Detect which cell encompasses the target text, then output its [X, Y] center coordinate. 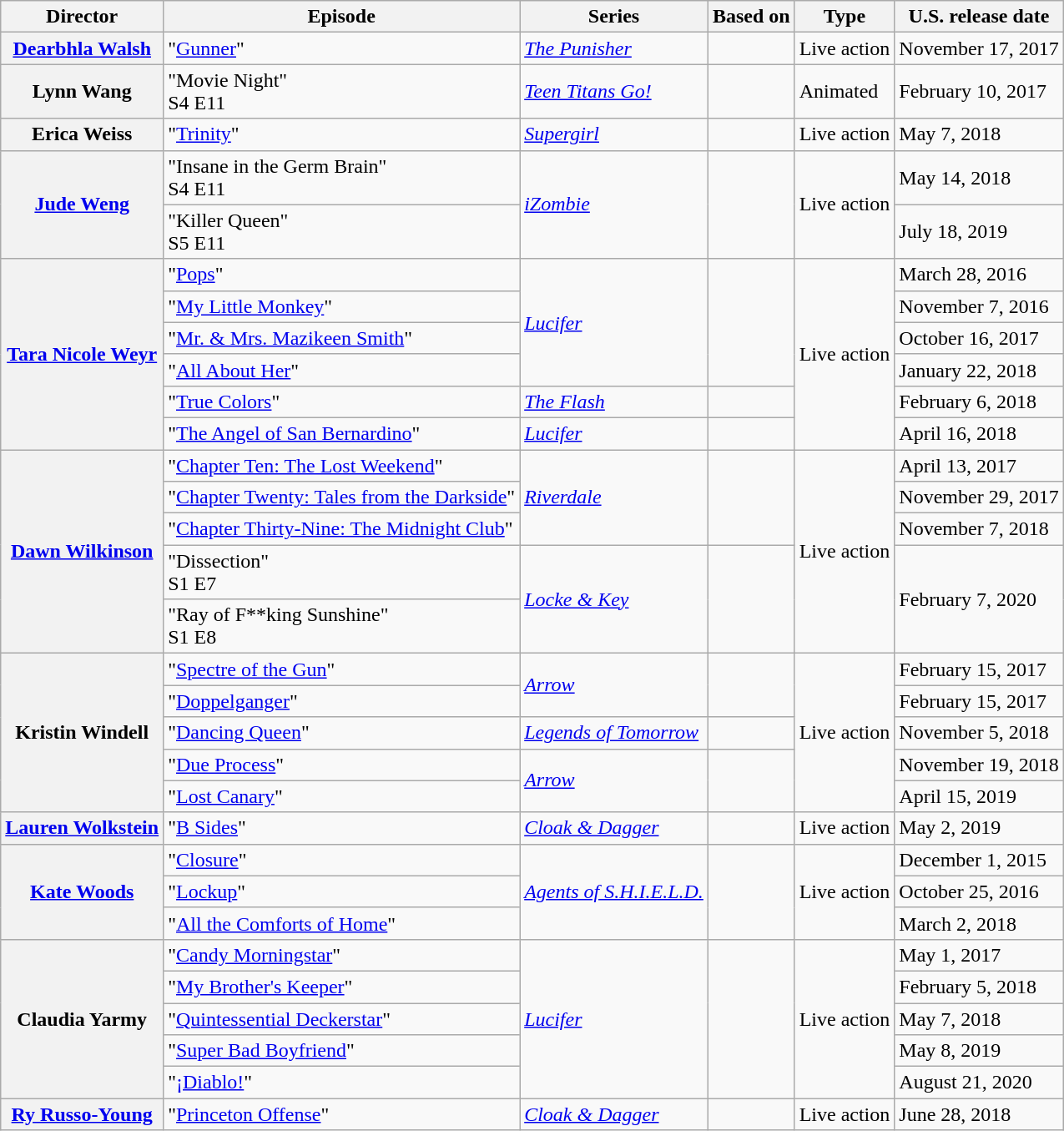
May 1, 2017 [979, 955]
February 6, 2018 [979, 401]
Series [614, 17]
"Spectre of the Gun" [342, 669]
Tara Nicole Weyr [82, 354]
"All About Her" [342, 370]
Riverdale [614, 497]
The Flash [614, 401]
Claudia Yarmy [82, 1018]
"My Little Monkey" [342, 306]
February 10, 2017 [979, 92]
"The Angel of San Bernardino" [342, 433]
November 5, 2018 [979, 733]
"Dancing Queen" [342, 733]
"All the Comforts of Home" [342, 923]
Supergirl [614, 134]
"True Colors" [342, 401]
"Mr. & Mrs. Mazikeen Smith" [342, 338]
"Insane in the Germ Brain"S4 E11 [342, 177]
July 18, 2019 [979, 232]
"Movie Night"S4 E11 [342, 92]
May 8, 2019 [979, 1051]
November 19, 2018 [979, 765]
The Punisher [614, 48]
May 14, 2018 [979, 177]
Lauren Wolkstein [82, 828]
February 7, 2020 [979, 599]
December 1, 2015 [979, 860]
May 2, 2019 [979, 828]
"Candy Morningstar" [342, 955]
"¡Diablo!" [342, 1083]
April 15, 2019 [979, 796]
"My Brother's Keeper" [342, 987]
Type [845, 17]
March 2, 2018 [979, 923]
"Due Process" [342, 765]
Ry Russo-Young [82, 1114]
Locke & Key [614, 599]
November 29, 2017 [979, 497]
Dawn Wilkinson [82, 551]
Agents of S.H.I.E.L.D. [614, 891]
Kristin Windell [82, 733]
"Killer Queen"S5 E11 [342, 232]
"Closure" [342, 860]
April 16, 2018 [979, 433]
Director [82, 17]
"Super Bad Boyfriend" [342, 1051]
U.S. release date [979, 17]
October 16, 2017 [979, 338]
"B Sides" [342, 828]
"Dissection"S1 E7 [342, 573]
April 13, 2017 [979, 465]
"Chapter Twenty: Tales from the Darkside" [342, 497]
Erica Weiss [82, 134]
October 25, 2016 [979, 891]
"Lockup" [342, 891]
"Gunner" [342, 48]
Dearbhla Walsh [82, 48]
"Lost Canary" [342, 796]
"Ray of F**king Sunshine"S1 E8 [342, 626]
Episode [342, 17]
Kate Woods [82, 891]
"Chapter Thirty-Nine: The Midnight Club" [342, 529]
iZombie [614, 204]
Legends of Tomorrow [614, 733]
Jude Weng [82, 204]
June 28, 2018 [979, 1114]
Based on [751, 17]
"Pops" [342, 275]
Teen Titans Go! [614, 92]
August 21, 2020 [979, 1083]
February 5, 2018 [979, 987]
"Princeton Offense" [342, 1114]
"Doppelganger" [342, 701]
March 28, 2016 [979, 275]
"Quintessential Deckerstar" [342, 1019]
January 22, 2018 [979, 370]
November 17, 2017 [979, 48]
November 7, 2016 [979, 306]
"Chapter Ten: The Lost Weekend" [342, 465]
Animated [845, 92]
November 7, 2018 [979, 529]
Lynn Wang [82, 92]
"Trinity" [342, 134]
